Scan for the cell matching the given text and deliver its [X, Y] coordinate at center. 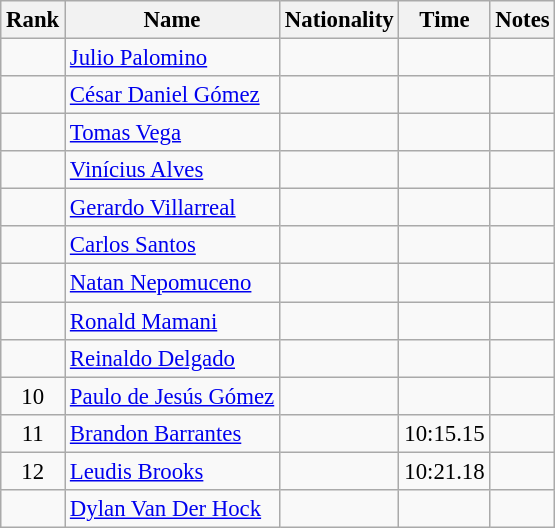
10:21.18 [444, 471]
Gerardo Villarreal [172, 208]
Carlos Santos [172, 245]
Vinícius Alves [172, 170]
Name [172, 20]
Paulo de Jesús Gómez [172, 396]
10:15.15 [444, 433]
10 [33, 396]
Rank [33, 20]
Notes [522, 20]
Julio Palomino [172, 58]
Tomas Vega [172, 133]
Leudis Brooks [172, 471]
Ronald Mamani [172, 321]
Natan Nepomuceno [172, 283]
12 [33, 471]
Reinaldo Delgado [172, 358]
Brandon Barrantes [172, 433]
César Daniel Gómez [172, 95]
Dylan Van Der Hock [172, 509]
Time [444, 20]
11 [33, 433]
Nationality [340, 20]
